Return (X, Y) of the center of cell containing provided text 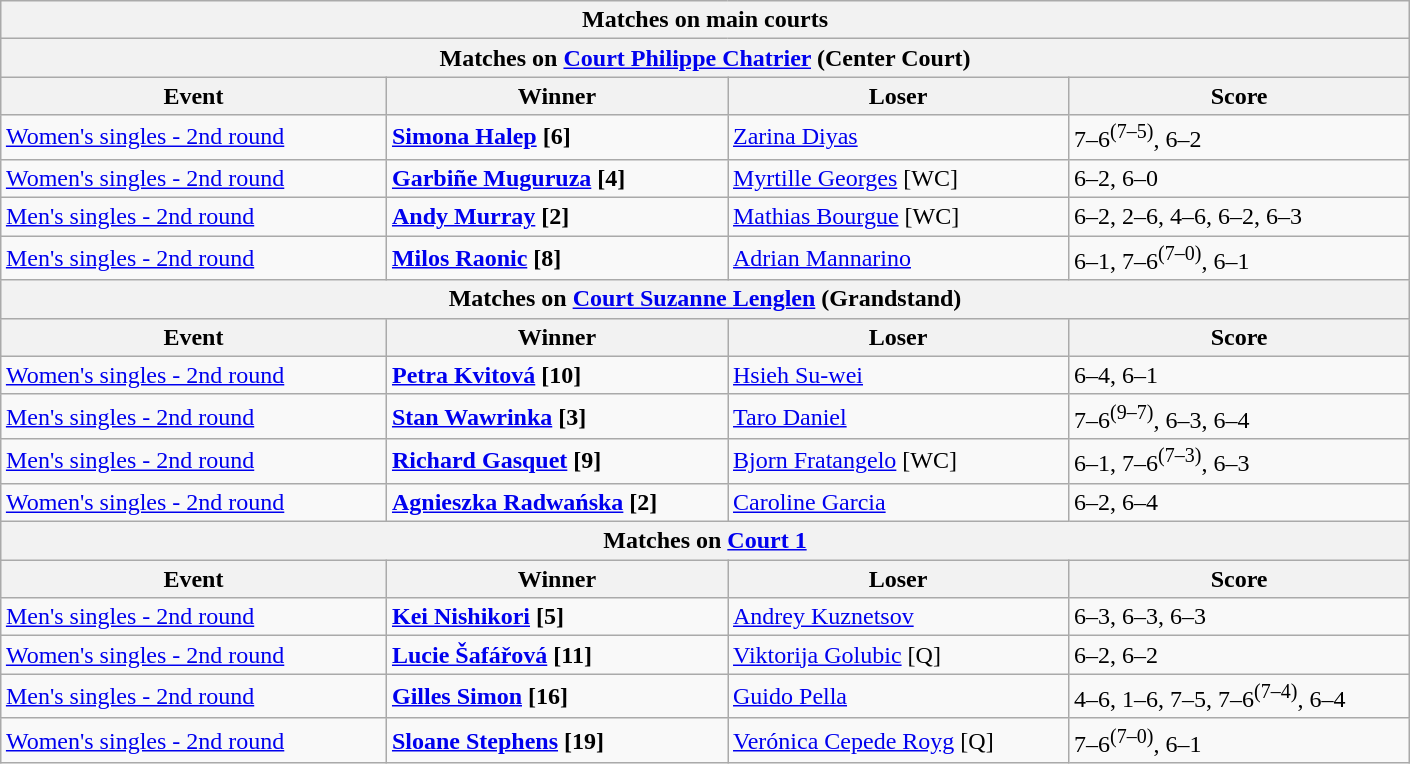
Matches on Court 1 (704, 541)
6–2, 6–4 (1240, 502)
Myrtille Georges [WC] (898, 178)
Viktorija Golubic [Q] (898, 655)
Agnieszka Radwańska [2] (556, 502)
7–6(7–0), 6–1 (1240, 740)
Stan Wawrinka [3] (556, 416)
Lucie Šafářová [11] (556, 655)
Andy Murray [2] (556, 217)
Kei Nishikori [5] (556, 617)
6–2, 6–2 (1240, 655)
Hsieh Su-wei (898, 375)
4–6, 1–6, 7–5, 7–6(7–4), 6–4 (1240, 696)
6–2, 2–6, 4–6, 6–2, 6–3 (1240, 217)
6–4, 6–1 (1240, 375)
Matches on main courts (704, 20)
Matches on Court Suzanne Lenglen (Grandstand) (704, 299)
Bjorn Fratangelo [WC] (898, 462)
Milos Raonic [8] (556, 258)
6–3, 6–3, 6–3 (1240, 617)
Mathias Bourgue [WC] (898, 217)
Simona Halep [6] (556, 138)
Adrian Mannarino (898, 258)
Gilles Simon [16] (556, 696)
Caroline Garcia (898, 502)
6–1, 7–6(7–0), 6–1 (1240, 258)
Verónica Cepede Royg [Q] (898, 740)
6–2, 6–0 (1240, 178)
Zarina Diyas (898, 138)
Taro Daniel (898, 416)
Garbiñe Muguruza [4] (556, 178)
Andrey Kuznetsov (898, 617)
Guido Pella (898, 696)
Petra Kvitová [10] (556, 375)
Matches on Court Philippe Chatrier (Center Court) (704, 58)
6–1, 7–6(7–3), 6–3 (1240, 462)
Richard Gasquet [9] (556, 462)
Sloane Stephens [19] (556, 740)
7–6(9–7), 6–3, 6–4 (1240, 416)
7–6(7–5), 6–2 (1240, 138)
